Find where the given text appears and provide that cell's center as [X, Y] coordinate. 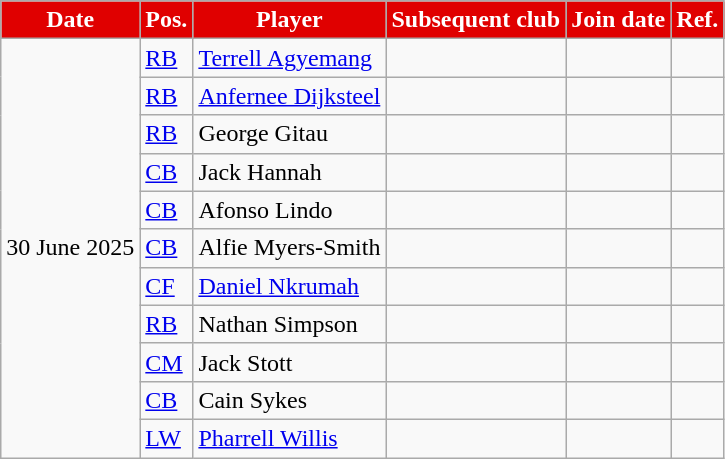
Ref. [698, 20]
Alfie Myers-Smith [290, 248]
George Gitau [290, 134]
Cain Sykes [290, 400]
Terrell Agyemang [290, 58]
CF [166, 286]
Join date [618, 20]
Player [290, 20]
Afonso Lindo [290, 210]
LW [166, 438]
CM [166, 362]
Daniel Nkrumah [290, 286]
30 June 2025 [70, 248]
Subsequent club [476, 20]
Jack Hannah [290, 172]
Pos. [166, 20]
Pharrell Willis [290, 438]
Anfernee Dijksteel [290, 96]
Jack Stott [290, 362]
Date [70, 20]
Nathan Simpson [290, 324]
